Find where the given text appears and provide that cell's center as [x, y] coordinate. 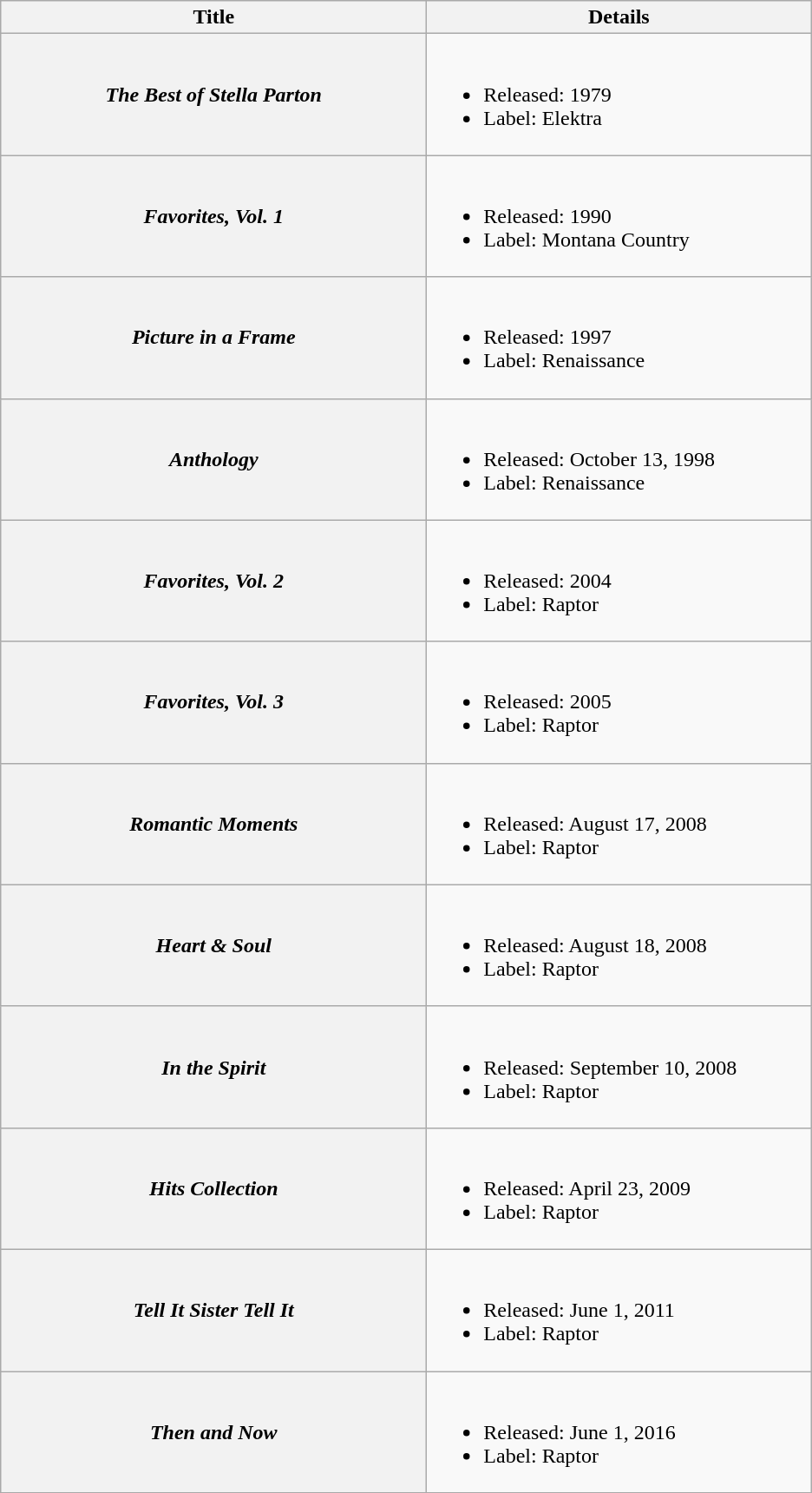
In the Spirit [213, 1067]
Favorites, Vol. 1 [213, 216]
Released: September 10, 2008Label: Raptor [619, 1067]
Title [213, 17]
Released: 2004Label: Raptor [619, 581]
Tell It Sister Tell It [213, 1310]
Heart & Soul [213, 945]
Details [619, 17]
Released: August 17, 2008Label: Raptor [619, 824]
Released: 1979Label: Elektra [619, 95]
Favorites, Vol. 2 [213, 581]
Released: June 1, 2016Label: Raptor [619, 1432]
The Best of Stella Parton [213, 95]
Released: 2005Label: Raptor [619, 702]
Romantic Moments [213, 824]
Released: 1997Label: Renaissance [619, 338]
Then and Now [213, 1432]
Released: June 1, 2011Label: Raptor [619, 1310]
Hits Collection [213, 1188]
Released: October 13, 1998Label: Renaissance [619, 459]
Anthology [213, 459]
Released: April 23, 2009Label: Raptor [619, 1188]
Picture in a Frame [213, 338]
Released: August 18, 2008Label: Raptor [619, 945]
Favorites, Vol. 3 [213, 702]
Released: 1990Label: Montana Country [619, 216]
